Extract the (X, Y) coordinate from the center of the cell holding the provided text.  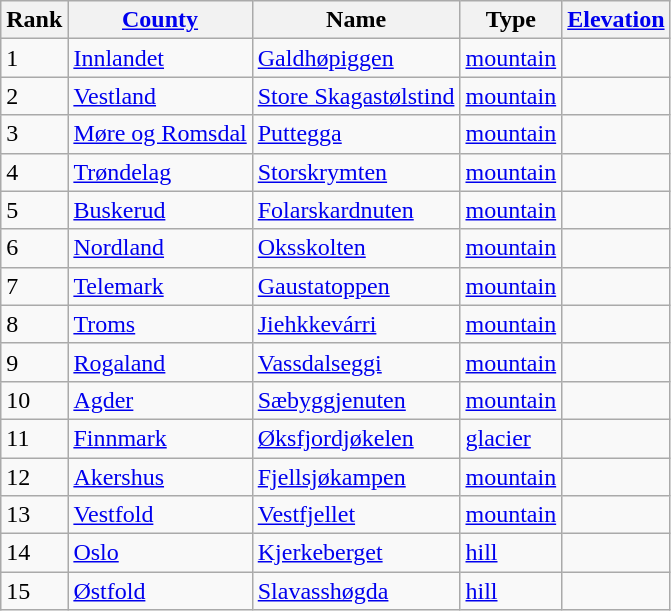
Rank (34, 20)
Kjerkeberget (356, 553)
Store Skagastølstind (356, 96)
Trøndelag (160, 172)
Sæbyggjenuten (356, 400)
9 (34, 362)
Øksfjordjøkelen (356, 438)
Buskerud (160, 210)
4 (34, 172)
11 (34, 438)
Møre og Romsdal (160, 134)
County (160, 20)
6 (34, 248)
13 (34, 515)
8 (34, 324)
Galdhøpiggen (356, 58)
Gaustatoppen (356, 286)
Vassdalseggi (356, 362)
5 (34, 210)
Puttegga (356, 134)
7 (34, 286)
Rogaland (160, 362)
Slavasshøgda (356, 591)
Telemark (160, 286)
Type (511, 20)
Nordland (160, 248)
Vestland (160, 96)
Oslo (160, 553)
Fjellsjøkampen (356, 477)
Name (356, 20)
Jiehkkevárri (356, 324)
10 (34, 400)
Agder (160, 400)
Vestfold (160, 515)
Folarskardnuten (356, 210)
Oksskolten (356, 248)
Troms (160, 324)
2 (34, 96)
Elevation (616, 20)
Finnmark (160, 438)
14 (34, 553)
1 (34, 58)
Innlandet (160, 58)
12 (34, 477)
glacier (511, 438)
Østfold (160, 591)
Akershus (160, 477)
Vestfjellet (356, 515)
Storskrymten (356, 172)
15 (34, 591)
3 (34, 134)
